Scan for the cell matching the given text and deliver its (X, Y) coordinate at center. 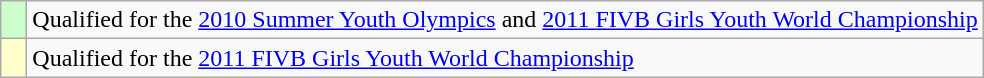
Qualified for the 2010 Summer Youth Olympics and 2011 FIVB Girls Youth World Championship (506, 20)
Qualified for the 2011 FIVB Girls Youth World Championship (506, 58)
